Search for the cell housing the specified text and yield its [X, Y] center coordinate. 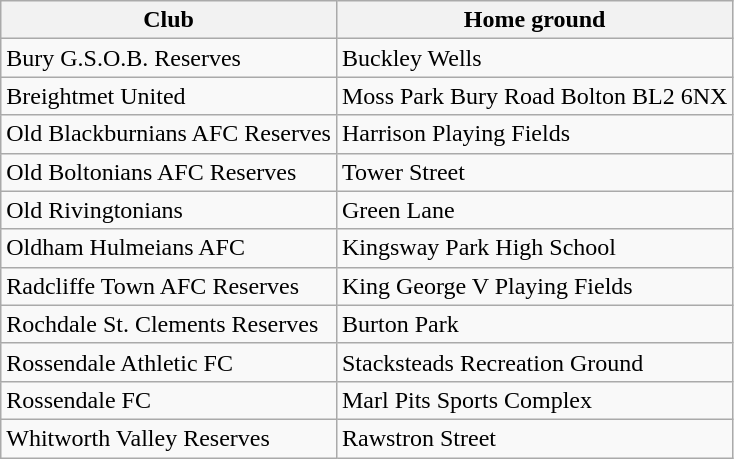
Old Blackburnians AFC Reserves [169, 134]
Green Lane [534, 210]
Buckley Wells [534, 58]
Oldham Hulmeians AFC [169, 248]
Old Boltonians AFC Reserves [169, 172]
Radcliffe Town AFC Reserves [169, 286]
Rochdale St. Clements Reserves [169, 324]
Moss Park Bury Road Bolton BL2 6NX [534, 96]
Rossendale Athletic FC [169, 362]
Burton Park [534, 324]
Home ground [534, 20]
Breightmet United [169, 96]
Old Rivingtonians [169, 210]
Tower Street [534, 172]
Marl Pits Sports Complex [534, 400]
Kingsway Park High School [534, 248]
King George V Playing Fields [534, 286]
Stacksteads Recreation Ground [534, 362]
Club [169, 20]
Bury G.S.O.B. Reserves [169, 58]
Rawstron Street [534, 438]
Whitworth Valley Reserves [169, 438]
Rossendale FC [169, 400]
Harrison Playing Fields [534, 134]
